Return the (x, y) coordinate for the center point of the cell that contains the specified text.  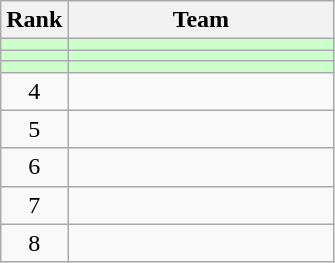
5 (34, 129)
Rank (34, 20)
6 (34, 167)
8 (34, 243)
7 (34, 205)
4 (34, 91)
Team (201, 20)
